Determine the [x, y] coordinate at the center of the cell enclosing the given text.  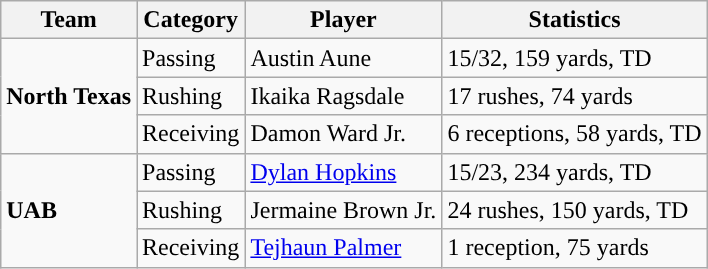
15/32, 159 yards, TD [574, 58]
6 receptions, 58 yards, TD [574, 134]
Category [190, 20]
North Texas [69, 96]
Ikaika Ragsdale [344, 96]
Jermaine Brown Jr. [344, 210]
Player [344, 20]
UAB [69, 210]
17 rushes, 74 yards [574, 96]
Austin Aune [344, 58]
Damon Ward Jr. [344, 134]
Dylan Hopkins [344, 172]
24 rushes, 150 yards, TD [574, 210]
Tejhaun Palmer [344, 248]
Team [69, 20]
1 reception, 75 yards [574, 248]
15/23, 234 yards, TD [574, 172]
Statistics [574, 20]
